Scan for the cell matching the given text and deliver its [x, y] coordinate at center. 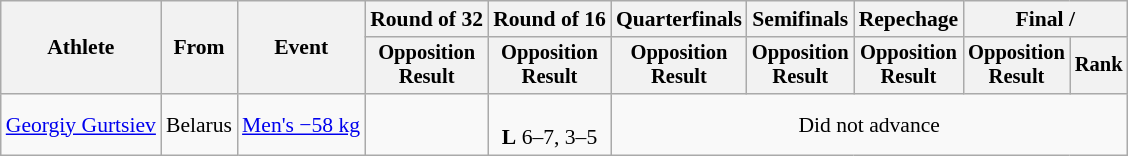
From [199, 48]
Event [301, 48]
Men's −58 kg [301, 124]
Georgiy Gurtsiev [81, 124]
L 6–7, 3–5 [550, 124]
Semifinals [800, 19]
Round of 16 [550, 19]
Belarus [199, 124]
Final / [1045, 19]
Quarterfinals [679, 19]
Rank [1099, 66]
Repechage [909, 19]
Did not advance [869, 124]
Athlete [81, 48]
Round of 32 [426, 19]
